Identify which cell holds the provided text, then report its (X, Y) central coordinate. 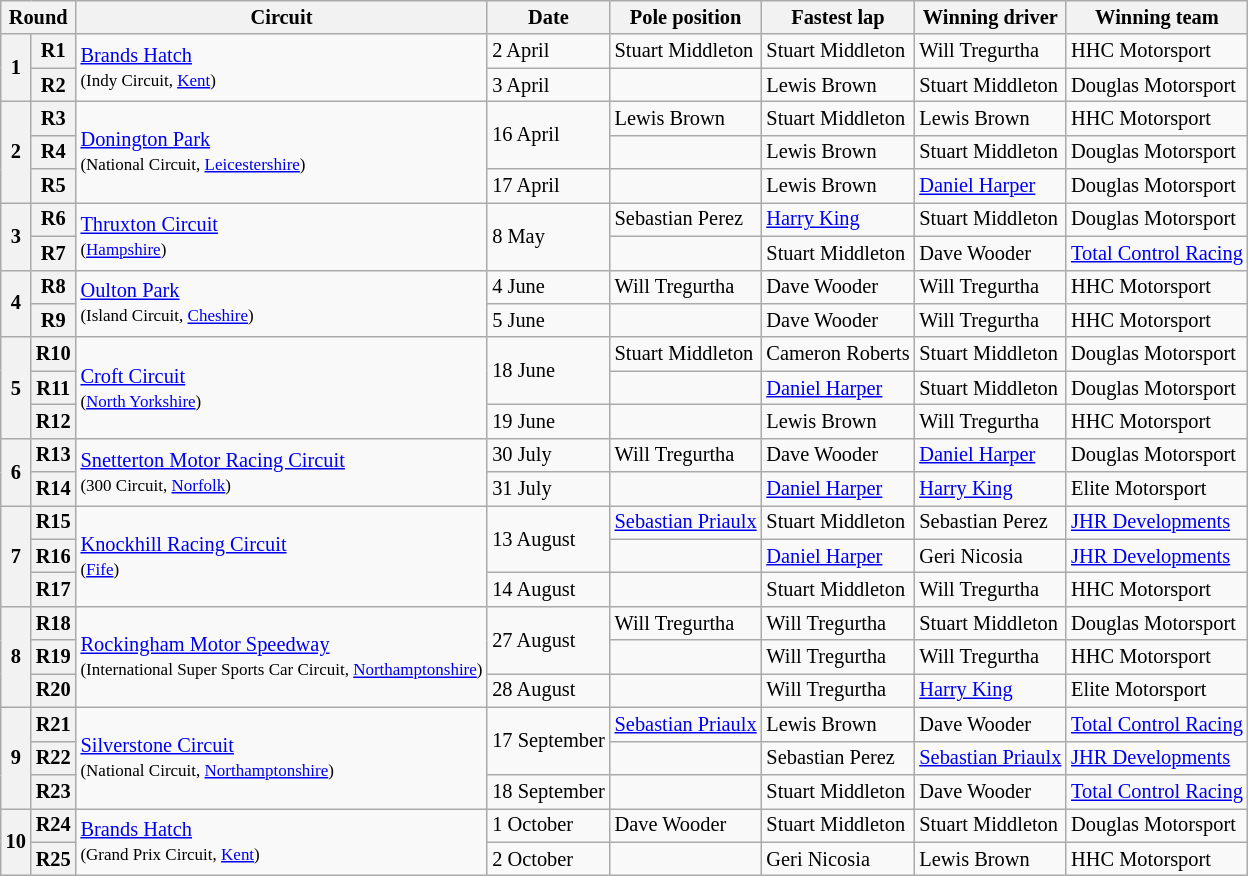
30 July (548, 455)
6 (16, 472)
7 (16, 556)
Snetterton Motor Racing Circuit(300 Circuit, Norfolk) (282, 472)
10 (16, 842)
R7 (54, 253)
Pole position (686, 17)
9 (16, 758)
3 (16, 236)
2 (16, 152)
R21 (54, 724)
18 June (548, 370)
Thruxton Circuit(Hampshire) (282, 236)
18 September (548, 791)
17 April (548, 186)
Brands Hatch(Indy Circuit, Kent) (282, 68)
Circuit (282, 17)
1 (16, 68)
16 April (548, 134)
2 April (548, 51)
3 April (548, 85)
17 September (548, 740)
14 August (548, 589)
R17 (54, 589)
R13 (54, 455)
R15 (54, 522)
R24 (54, 825)
8 May (548, 236)
Cameron Roberts (838, 354)
8 (16, 656)
R25 (54, 859)
Donington Park(National Circuit, Leicestershire) (282, 152)
R6 (54, 219)
31 July (548, 489)
R16 (54, 556)
R23 (54, 791)
R3 (54, 118)
Rockingham Motor Speedway(International Super Sports Car Circuit, Northamptonshire) (282, 656)
27 August (548, 640)
Oulton Park(Island Circuit, Cheshire) (282, 304)
28 August (548, 690)
5 June (548, 320)
Croft Circuit(North Yorkshire) (282, 388)
Knockhill Racing Circuit(Fife) (282, 556)
R11 (54, 388)
R19 (54, 657)
R14 (54, 489)
R18 (54, 623)
5 (16, 388)
R20 (54, 690)
R12 (54, 421)
R9 (54, 320)
R5 (54, 186)
2 October (548, 859)
R1 (54, 51)
19 June (548, 421)
Date (548, 17)
R8 (54, 287)
R2 (54, 85)
1 October (548, 825)
R4 (54, 152)
R22 (54, 758)
Fastest lap (838, 17)
Winning team (1157, 17)
4 June (548, 287)
4 (16, 304)
Silverstone Circuit(National Circuit, Northamptonshire) (282, 758)
Round (38, 17)
R10 (54, 354)
Brands Hatch(Grand Prix Circuit, Kent) (282, 842)
13 August (548, 538)
Winning driver (990, 17)
